Determine the (x, y) coordinate at the center of the cell enclosing the given text.  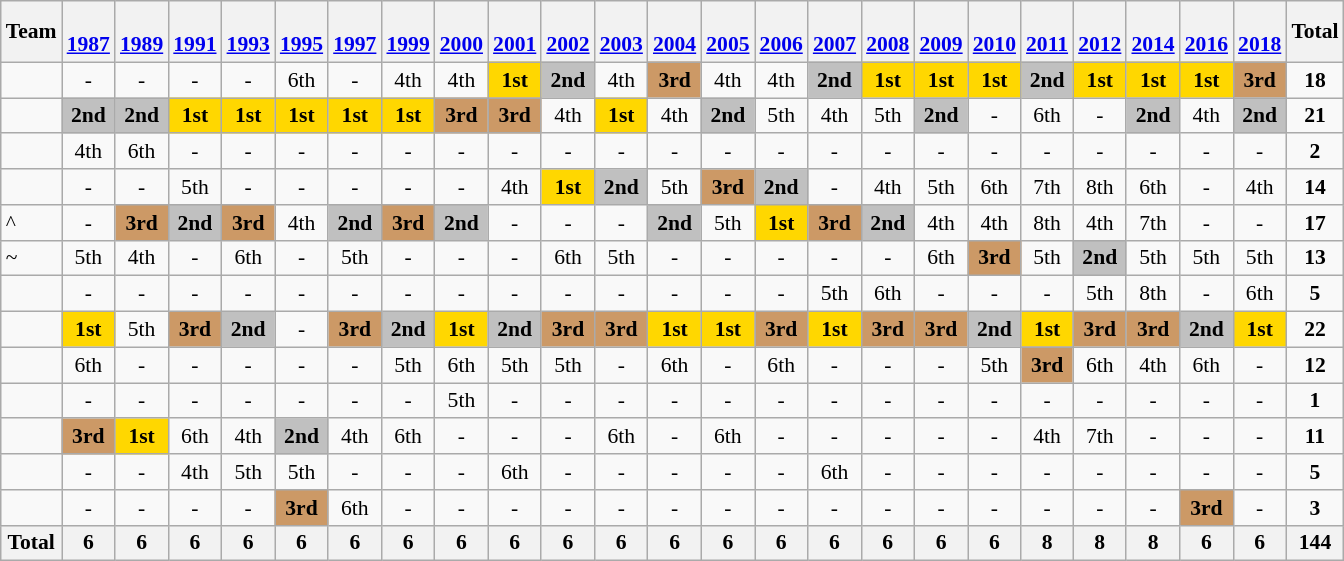
2010 (994, 32)
1987 (88, 32)
2 (1314, 152)
13 (1314, 258)
1989 (142, 32)
1997 (354, 32)
14 (1314, 187)
1999 (408, 32)
12 (1314, 365)
2006 (782, 32)
2011 (1047, 32)
2016 (1206, 32)
2007 (834, 32)
2003 (622, 32)
2001 (514, 32)
1995 (302, 32)
144 (1314, 543)
21 (1314, 116)
2009 (940, 32)
11 (1314, 437)
2000 (462, 32)
1991 (194, 32)
22 (1314, 330)
2005 (728, 32)
2004 (674, 32)
Team (32, 32)
2018 (1260, 32)
2012 (1100, 32)
17 (1314, 223)
1993 (248, 32)
1 (1314, 401)
^ (32, 223)
3 (1314, 508)
2014 (1152, 32)
~ (32, 258)
18 (1314, 80)
2002 (568, 32)
2008 (888, 32)
